Detect which cell encompasses the target text, then output its (x, y) center coordinate. 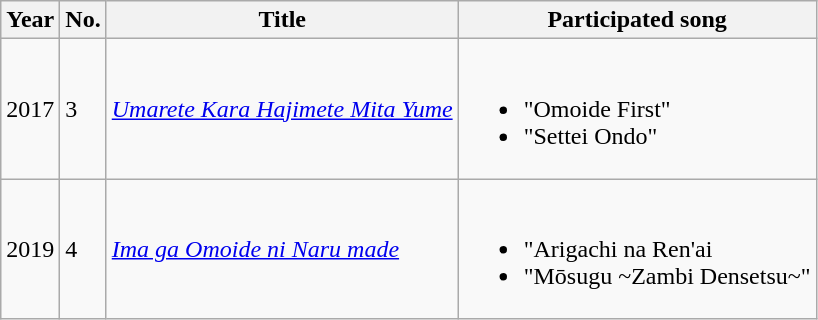
No. (83, 20)
"Arigachi na Ren'ai"Mōsugu ~Zambi Densetsu~" (637, 249)
2019 (30, 249)
Title (282, 20)
Participated song (637, 20)
Ima ga Omoide ni Naru made (282, 249)
3 (83, 109)
Umarete Kara Hajimete Mita Yume (282, 109)
Year (30, 20)
"Omoide First""Settei Ondo" (637, 109)
2017 (30, 109)
4 (83, 249)
